Provide the [X, Y] coordinate of the cell's center where the given text is located.  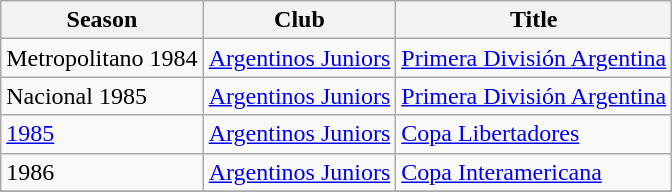
Copa Interamericana [534, 172]
Club [300, 20]
1985 [102, 134]
Copa Libertadores [534, 134]
Nacional 1985 [102, 96]
Season [102, 20]
Metropolitano 1984 [102, 58]
1986 [102, 172]
Title [534, 20]
